Detect which cell encompasses the target text, then output its (x, y) center coordinate. 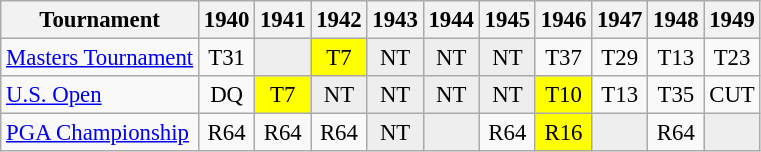
U.S. Open (100, 95)
1946 (563, 20)
T37 (563, 58)
1949 (732, 20)
1941 (283, 20)
T10 (563, 95)
1948 (676, 20)
1940 (227, 20)
Tournament (100, 20)
R16 (563, 133)
1943 (395, 20)
PGA Championship (100, 133)
1945 (507, 20)
T35 (676, 95)
1942 (339, 20)
T31 (227, 58)
T23 (732, 58)
Masters Tournament (100, 58)
DQ (227, 95)
T29 (620, 58)
1947 (620, 20)
1944 (451, 20)
CUT (732, 95)
